From the cell containing the given text, extract its center point as (X, Y) coordinate. 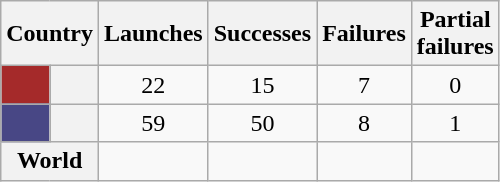
World (50, 161)
Launches (153, 34)
0 (455, 85)
15 (262, 85)
59 (153, 123)
7 (364, 85)
Country (50, 34)
22 (153, 85)
50 (262, 123)
Partialfailures (455, 34)
Failures (364, 34)
Successes (262, 34)
8 (364, 123)
1 (455, 123)
